Determine the (x, y) coordinate at the center of the cell enclosing the given text.  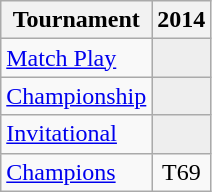
Championship (76, 96)
Invitational (76, 134)
Match Play (76, 58)
T69 (182, 172)
2014 (182, 20)
Tournament (76, 20)
Champions (76, 172)
